Locate the cell with the specified text and output its (X, Y) center coordinate. 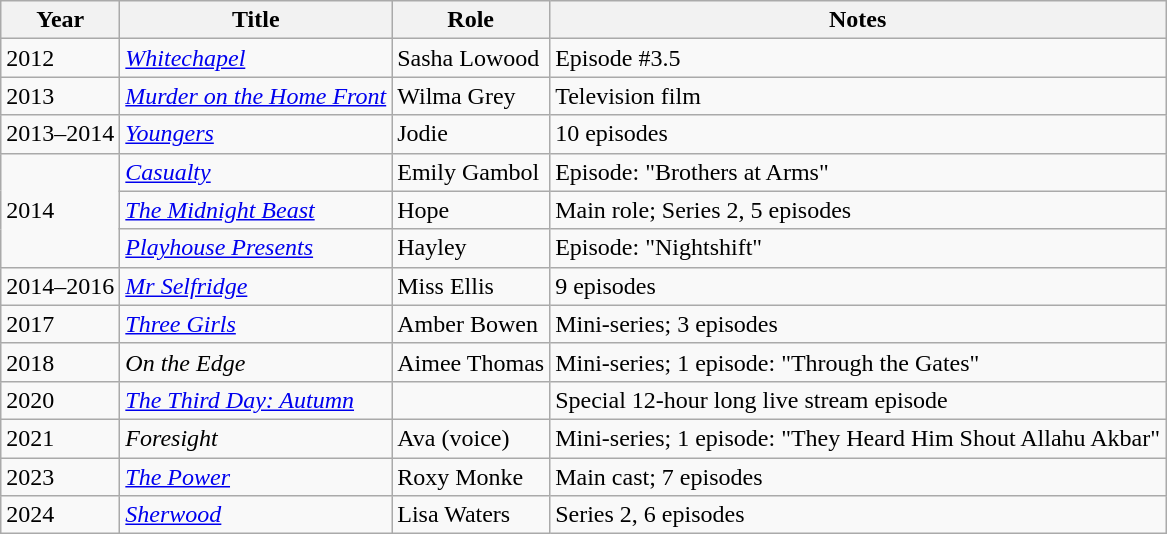
On the Edge (256, 362)
Amber Bowen (471, 324)
2020 (60, 400)
Television film (858, 96)
The Power (256, 477)
2012 (60, 58)
Whitechapel (256, 58)
Emily Gambol (471, 172)
Sherwood (256, 515)
Episode #3.5 (858, 58)
Casualty (256, 172)
Title (256, 20)
2014–2016 (60, 286)
Sasha Lowood (471, 58)
Episode: "Nightshift" (858, 248)
Episode: "Brothers at Arms" (858, 172)
Year (60, 20)
Mini-series; 1 episode: "They Heard Him Shout Allahu Akbar" (858, 438)
Youngers (256, 134)
2018 (60, 362)
Roxy Monke (471, 477)
Lisa Waters (471, 515)
Wilma Grey (471, 96)
9 episodes (858, 286)
Three Girls (256, 324)
Series 2, 6 episodes (858, 515)
Special 12-hour long live stream episode (858, 400)
Notes (858, 20)
Hope (471, 210)
Aimee Thomas (471, 362)
Ava (voice) (471, 438)
2023 (60, 477)
2013–2014 (60, 134)
Mini-series; 1 episode: "Through the Gates" (858, 362)
Murder on the Home Front (256, 96)
Jodie (471, 134)
Role (471, 20)
Main role; Series 2, 5 episodes (858, 210)
Foresight (256, 438)
Hayley (471, 248)
Mini-series; 3 episodes (858, 324)
2017 (60, 324)
2013 (60, 96)
2014 (60, 210)
10 episodes (858, 134)
Playhouse Presents (256, 248)
The Midnight Beast (256, 210)
Mr Selfridge (256, 286)
2021 (60, 438)
2024 (60, 515)
The Third Day: Autumn (256, 400)
Main cast; 7 episodes (858, 477)
Miss Ellis (471, 286)
